Scan for the cell matching the given text and deliver its (X, Y) coordinate at center. 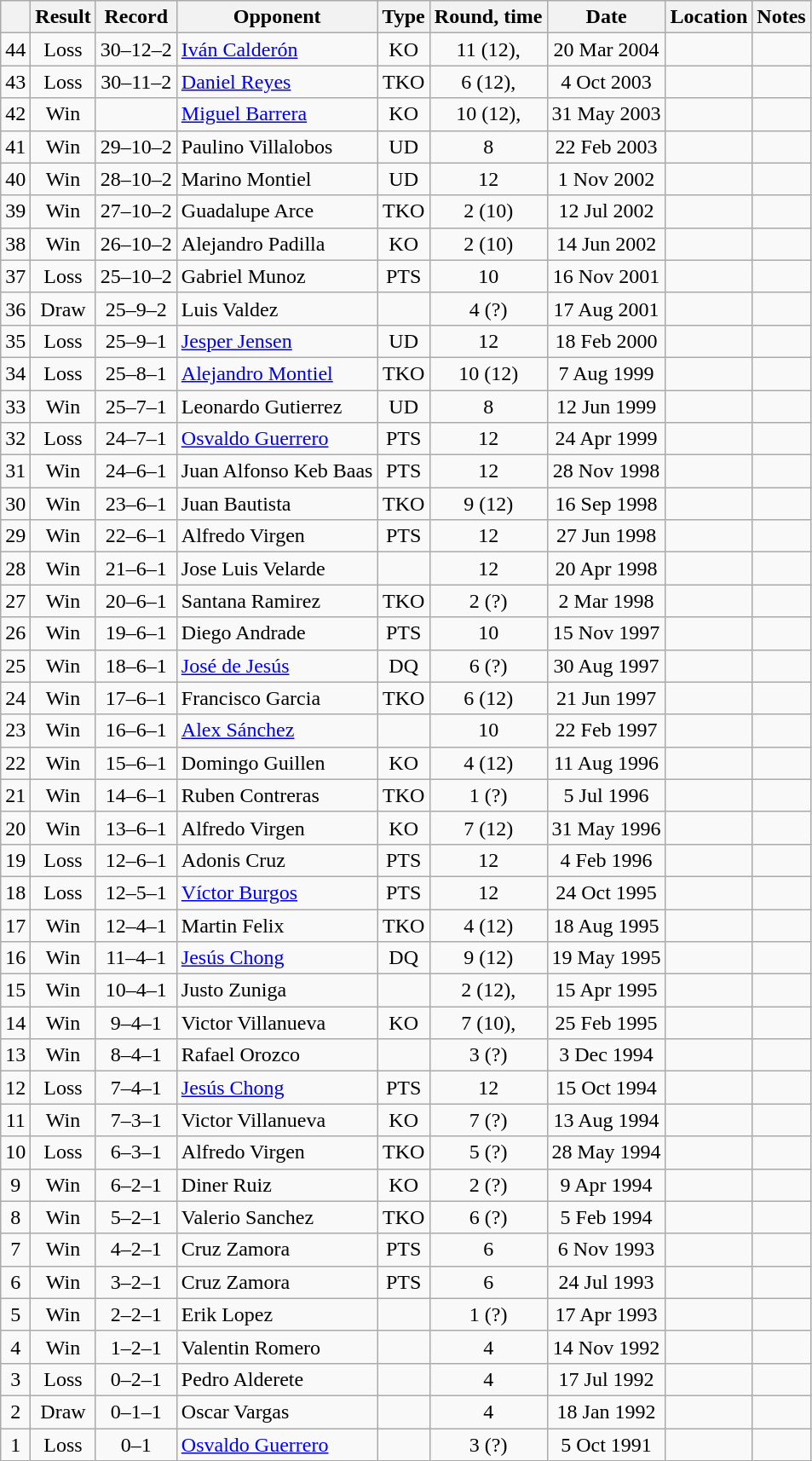
5 Oct 1991 (607, 1445)
3 Dec 1994 (607, 1055)
4 (?) (488, 309)
Miguel Barrera (277, 114)
Diego Andrade (277, 633)
19–6–1 (136, 633)
Pedro Alderete (277, 1379)
44 (15, 49)
28–10–2 (136, 179)
25 Feb 1995 (607, 1023)
15–6–1 (136, 763)
Luis Valdez (277, 309)
20–6–1 (136, 601)
29 (15, 536)
27–10–2 (136, 211)
José de Jesús (277, 666)
17 Apr 1993 (607, 1314)
5 (15, 1314)
15 Oct 1994 (607, 1088)
Date (607, 17)
42 (15, 114)
30 (15, 504)
13–6–1 (136, 828)
Alejandro Montiel (277, 373)
Víctor Burgos (277, 892)
7 (15, 1250)
17 (15, 925)
Santana Ramirez (277, 601)
25–8–1 (136, 373)
Valerio Sanchez (277, 1217)
Justo Zuniga (277, 990)
24 Oct 1995 (607, 892)
14 (15, 1023)
22 Feb 1997 (607, 730)
27 (15, 601)
Record (136, 17)
Martin Felix (277, 925)
Domingo Guillen (277, 763)
17–6–1 (136, 698)
10 (12) (488, 373)
Marino Montiel (277, 179)
18 Jan 1992 (607, 1412)
Opponent (277, 17)
11–4–1 (136, 958)
0–1–1 (136, 1412)
17 Jul 1992 (607, 1379)
Alejandro Padilla (277, 244)
18 Feb 2000 (607, 341)
15 Apr 1995 (607, 990)
20 Apr 1998 (607, 569)
30 Aug 1997 (607, 666)
Location (709, 17)
2–2–1 (136, 1314)
34 (15, 373)
14 Nov 1992 (607, 1347)
16 Nov 2001 (607, 276)
Paulino Villalobos (277, 147)
Type (404, 17)
2 Mar 1998 (607, 601)
5 Jul 1996 (607, 795)
25 (15, 666)
31 May 1996 (607, 828)
Rafael Orozco (277, 1055)
12 Jun 1999 (607, 407)
0–2–1 (136, 1379)
2 (12), (488, 990)
26–10–2 (136, 244)
Ruben Contreras (277, 795)
3–2–1 (136, 1282)
6 Nov 1993 (607, 1250)
Juan Alfonso Keb Baas (277, 471)
4 Oct 2003 (607, 82)
14 Jun 2002 (607, 244)
12 Jul 2002 (607, 211)
30–11–2 (136, 82)
27 Jun 1998 (607, 536)
23–6–1 (136, 504)
31 May 2003 (607, 114)
20 Mar 2004 (607, 49)
22 Feb 2003 (607, 147)
24–6–1 (136, 471)
Adonis Cruz (277, 860)
32 (15, 439)
17 Aug 2001 (607, 309)
21–6–1 (136, 569)
38 (15, 244)
Iván Calderón (277, 49)
18–6–1 (136, 666)
25–9–2 (136, 309)
1 (15, 1445)
23 (15, 730)
11 Aug 1996 (607, 763)
9 (15, 1185)
Jesper Jensen (277, 341)
12–4–1 (136, 925)
6 (12), (488, 82)
26 (15, 633)
3 (15, 1379)
41 (15, 147)
39 (15, 211)
19 (15, 860)
22 (15, 763)
11 (15, 1120)
1 Nov 2002 (607, 179)
7 (10), (488, 1023)
2 (15, 1412)
4 Feb 1996 (607, 860)
12–5–1 (136, 892)
Francisco Garcia (277, 698)
7–3–1 (136, 1120)
Jose Luis Velarde (277, 569)
6–2–1 (136, 1185)
5 (?) (488, 1152)
19 May 1995 (607, 958)
7 (?) (488, 1120)
Alex Sánchez (277, 730)
8–4–1 (136, 1055)
6–3–1 (136, 1152)
1–2–1 (136, 1347)
25–9–1 (136, 341)
Daniel Reyes (277, 82)
12–6–1 (136, 860)
4–2–1 (136, 1250)
10–4–1 (136, 990)
22–6–1 (136, 536)
Juan Bautista (277, 504)
7 (12) (488, 828)
9 Apr 1994 (607, 1185)
Gabriel Munoz (277, 276)
10 (12), (488, 114)
36 (15, 309)
29–10–2 (136, 147)
Notes (781, 17)
33 (15, 407)
18 Aug 1995 (607, 925)
6 (12) (488, 698)
7 Aug 1999 (607, 373)
28 Nov 1998 (607, 471)
13 (15, 1055)
5 Feb 1994 (607, 1217)
Diner Ruiz (277, 1185)
Valentin Romero (277, 1347)
16–6–1 (136, 730)
21 Jun 1997 (607, 698)
15 (15, 990)
Leonardo Gutierrez (277, 407)
0–1 (136, 1445)
37 (15, 276)
15 Nov 1997 (607, 633)
25–10–2 (136, 276)
Result (63, 17)
28 May 1994 (607, 1152)
24 Jul 1993 (607, 1282)
Guadalupe Arce (277, 211)
16 (15, 958)
28 (15, 569)
5–2–1 (136, 1217)
16 Sep 1998 (607, 504)
24 (15, 698)
25–7–1 (136, 407)
43 (15, 82)
40 (15, 179)
14–6–1 (136, 795)
13 Aug 1994 (607, 1120)
24–7–1 (136, 439)
18 (15, 892)
20 (15, 828)
7–4–1 (136, 1088)
31 (15, 471)
9–4–1 (136, 1023)
24 Apr 1999 (607, 439)
Erik Lopez (277, 1314)
11 (12), (488, 49)
Round, time (488, 17)
35 (15, 341)
Oscar Vargas (277, 1412)
21 (15, 795)
30–12–2 (136, 49)
